Provide the (x, y) coordinate of the cell's center where the given text is located.  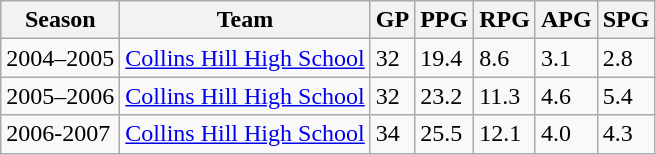
23.2 (444, 96)
APG (566, 20)
4.3 (626, 134)
2.8 (626, 58)
Team (245, 20)
PPG (444, 20)
4.0 (566, 134)
25.5 (444, 134)
2005–2006 (60, 96)
11.3 (505, 96)
3.1 (566, 58)
34 (392, 134)
Season (60, 20)
4.6 (566, 96)
19.4 (444, 58)
SPG (626, 20)
2006-2007 (60, 134)
GP (392, 20)
2004–2005 (60, 58)
5.4 (626, 96)
12.1 (505, 134)
RPG (505, 20)
8.6 (505, 58)
